Output the (x, y) coordinate of the center of the cell containing the given text.  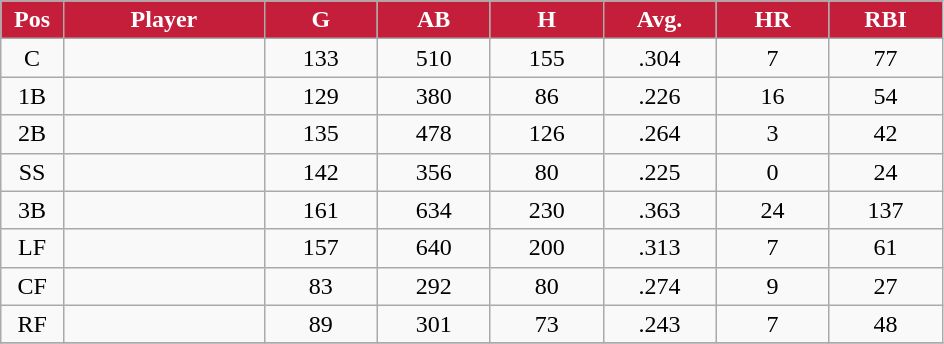
157 (320, 248)
142 (320, 172)
356 (434, 172)
2B (32, 134)
301 (434, 324)
61 (886, 248)
9 (772, 286)
.363 (660, 210)
G (320, 20)
640 (434, 248)
89 (320, 324)
Avg. (660, 20)
478 (434, 134)
.313 (660, 248)
137 (886, 210)
54 (886, 96)
161 (320, 210)
.304 (660, 58)
3 (772, 134)
510 (434, 58)
RBI (886, 20)
77 (886, 58)
CF (32, 286)
86 (546, 96)
HR (772, 20)
27 (886, 286)
Player (164, 20)
200 (546, 248)
16 (772, 96)
135 (320, 134)
.226 (660, 96)
3B (32, 210)
SS (32, 172)
.243 (660, 324)
LF (32, 248)
133 (320, 58)
634 (434, 210)
42 (886, 134)
H (546, 20)
.274 (660, 286)
83 (320, 286)
AB (434, 20)
.225 (660, 172)
230 (546, 210)
48 (886, 324)
0 (772, 172)
155 (546, 58)
1B (32, 96)
RF (32, 324)
C (32, 58)
Pos (32, 20)
380 (434, 96)
.264 (660, 134)
73 (546, 324)
292 (434, 286)
129 (320, 96)
126 (546, 134)
